Return the (x, y) coordinate for the center point of the cell that contains the specified text.  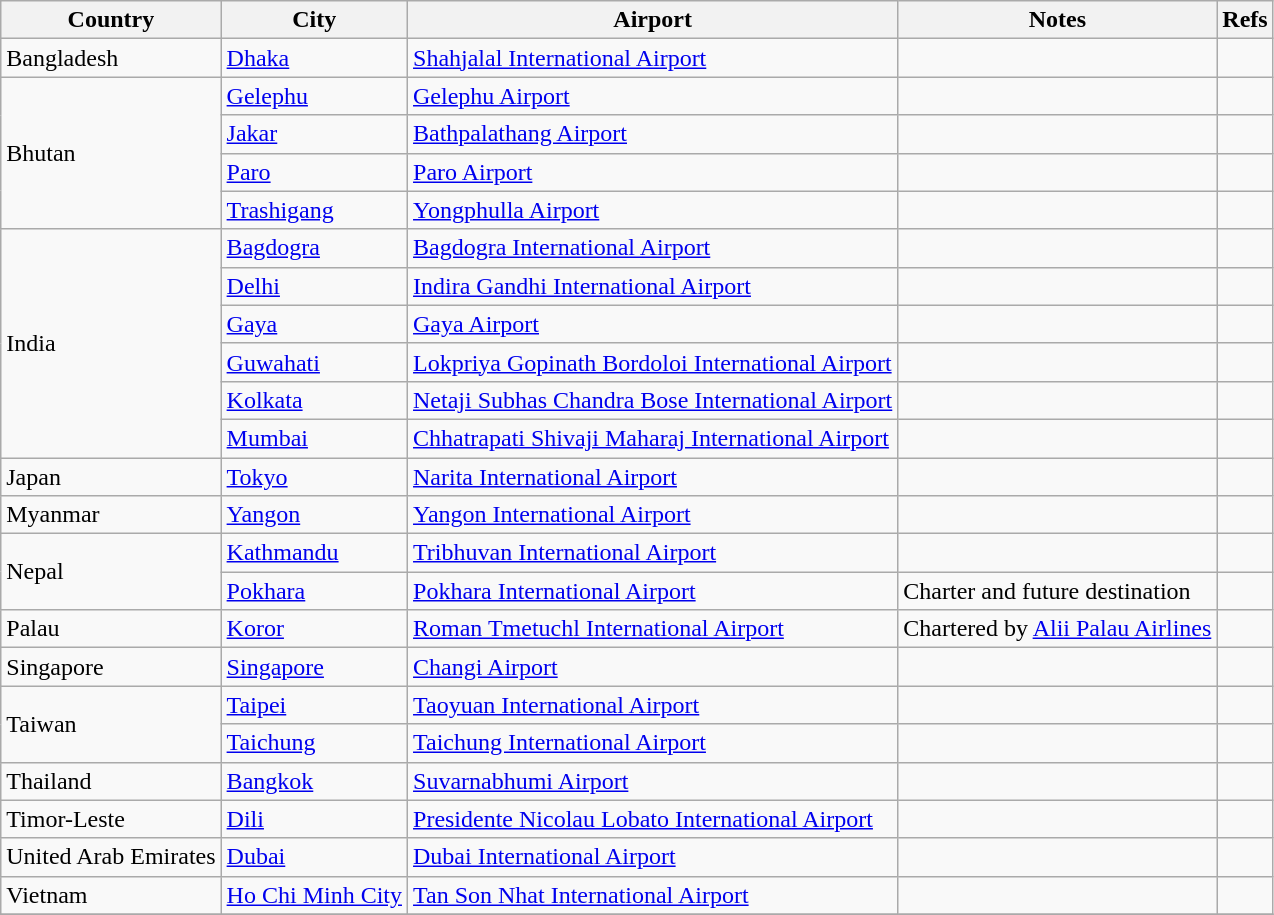
Trashigang (314, 210)
Shahjalal International Airport (653, 58)
Charter and future destination (1058, 591)
Tribhuvan International Airport (653, 553)
Vietnam (111, 895)
Suvarnabhumi Airport (653, 781)
Presidente Nicolau Lobato International Airport (653, 819)
Dubai (314, 857)
Yongphulla Airport (653, 210)
Taoyuan International Airport (653, 705)
Nepal (111, 572)
Taipei (314, 705)
Bathpalathang Airport (653, 134)
Bagdogra (314, 248)
Bangkok (314, 781)
City (314, 20)
Yangon (314, 515)
Gaya (314, 324)
Mumbai (314, 438)
Kolkata (314, 400)
India (111, 343)
Gelephu (314, 96)
Gelephu Airport (653, 96)
United Arab Emirates (111, 857)
Yangon International Airport (653, 515)
Bangladesh (111, 58)
Delhi (314, 286)
Narita International Airport (653, 477)
Koror (314, 629)
Indira Gandhi International Airport (653, 286)
Netaji Subhas Chandra Bose International Airport (653, 400)
Kathmandu (314, 553)
Japan (111, 477)
Tan Son Nhat International Airport (653, 895)
Tokyo (314, 477)
Pokhara International Airport (653, 591)
Chartered by Alii Palau Airlines (1058, 629)
Palau (111, 629)
Refs (1245, 20)
Timor-Leste (111, 819)
Bagdogra International Airport (653, 248)
Myanmar (111, 515)
Notes (1058, 20)
Dili (314, 819)
Changi Airport (653, 667)
Jakar (314, 134)
Pokhara (314, 591)
Gaya Airport (653, 324)
Lokpriya Gopinath Bordoloi International Airport (653, 362)
Paro Airport (653, 172)
Chhatrapati Shivaji Maharaj International Airport (653, 438)
Dhaka (314, 58)
Paro (314, 172)
Dubai International Airport (653, 857)
Airport (653, 20)
Bhutan (111, 153)
Guwahati (314, 362)
Ho Chi Minh City (314, 895)
Taichung (314, 743)
Taiwan (111, 724)
Taichung International Airport (653, 743)
Thailand (111, 781)
Roman Tmetuchl International Airport (653, 629)
Country (111, 20)
